Search for the cell housing the specified text and yield its (X, Y) center coordinate. 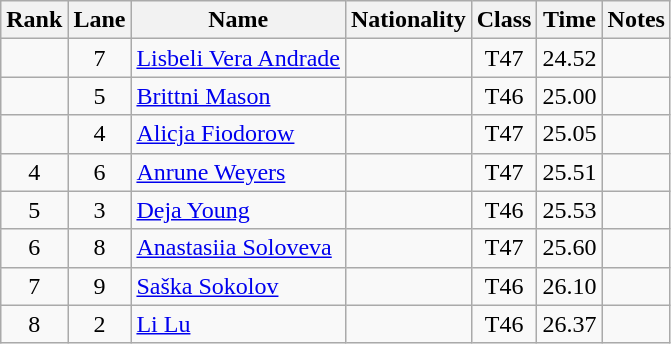
2 (100, 324)
Time (570, 20)
24.52 (570, 58)
Deja Young (238, 210)
26.37 (570, 324)
26.10 (570, 286)
9 (100, 286)
25.05 (570, 134)
Anrune Weyers (238, 172)
25.51 (570, 172)
Brittni Mason (238, 96)
Lisbeli Vera Andrade (238, 58)
Nationality (408, 20)
Name (238, 20)
Notes (636, 20)
Class (504, 20)
25.53 (570, 210)
25.00 (570, 96)
3 (100, 210)
Saška Sokolov (238, 286)
Lane (100, 20)
Rank (34, 20)
Alicja Fiodorow (238, 134)
25.60 (570, 248)
Li Lu (238, 324)
Anastasiia Soloveva (238, 248)
